Scan for the cell matching the given text and deliver its (X, Y) coordinate at center. 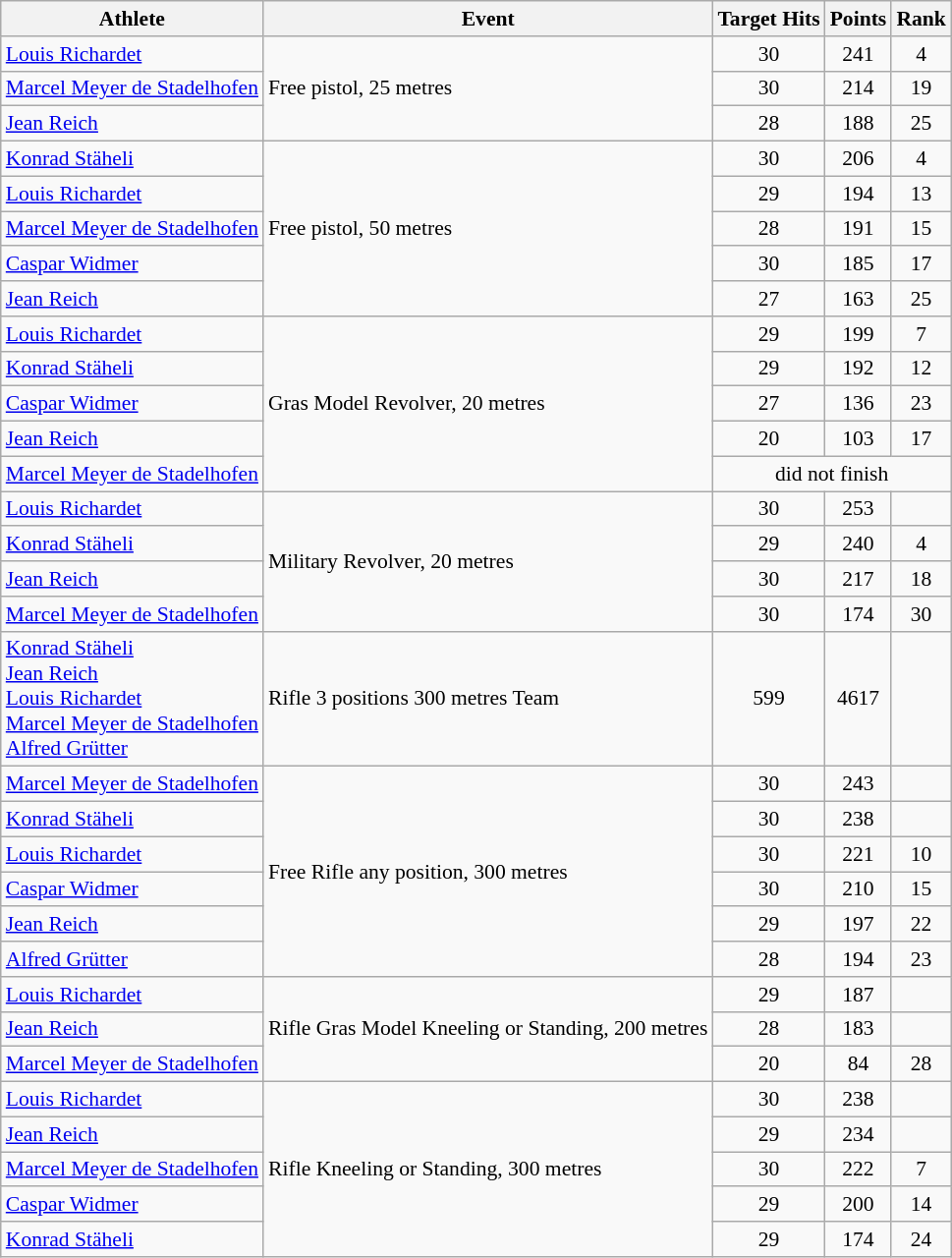
4617 (859, 699)
14 (922, 1205)
84 (859, 1064)
163 (859, 299)
210 (859, 889)
199 (859, 334)
did not finish (831, 474)
136 (859, 404)
13 (922, 194)
19 (922, 88)
Rifle Kneeling or Standing, 300 metres (487, 1170)
12 (922, 369)
Free Rifle any position, 300 metres (487, 872)
188 (859, 124)
240 (859, 544)
Rifle Gras Model Kneeling or Standing, 200 metres (487, 1030)
18 (922, 579)
206 (859, 159)
214 (859, 88)
Athlete (132, 19)
Free pistol, 50 metres (487, 229)
Rifle 3 positions 300 metres Team (487, 699)
192 (859, 369)
Alfred Grütter (132, 959)
Target Hits (768, 19)
253 (859, 509)
185 (859, 264)
191 (859, 229)
Gras Model Revolver, 20 metres (487, 404)
187 (859, 995)
241 (859, 54)
103 (859, 439)
Rank (922, 19)
24 (922, 1239)
197 (859, 925)
Free pistol, 25 metres (487, 88)
Points (859, 19)
183 (859, 1029)
Konrad StäheliJean ReichLouis RichardetMarcel Meyer de StadelhofenAlfred Grütter (132, 699)
Event (487, 19)
234 (859, 1134)
200 (859, 1205)
221 (859, 854)
22 (922, 925)
Military Revolver, 20 metres (487, 561)
217 (859, 579)
599 (768, 699)
222 (859, 1170)
10 (922, 854)
243 (859, 784)
